Capture the cell that displays the provided text and extract its (x, y) central coordinate. 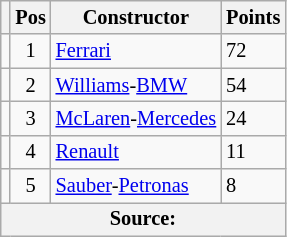
8 (253, 186)
72 (253, 51)
2 (30, 85)
Sauber-Petronas (136, 186)
Williams-BMW (136, 85)
4 (30, 152)
Pos (30, 17)
1 (30, 51)
Source: (143, 219)
Constructor (136, 17)
24 (253, 118)
McLaren-Mercedes (136, 118)
3 (30, 118)
11 (253, 152)
Ferrari (136, 51)
Renault (136, 152)
54 (253, 85)
Points (253, 17)
5 (30, 186)
